Return the (X, Y) coordinate for the center point of the cell that contains the specified text.  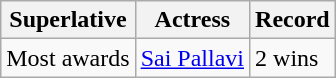
Record (293, 20)
Superlative (68, 20)
2 wins (293, 58)
Most awards (68, 58)
Sai Pallavi (192, 58)
Actress (192, 20)
